Find where the given text appears and provide that cell's center as [x, y] coordinate. 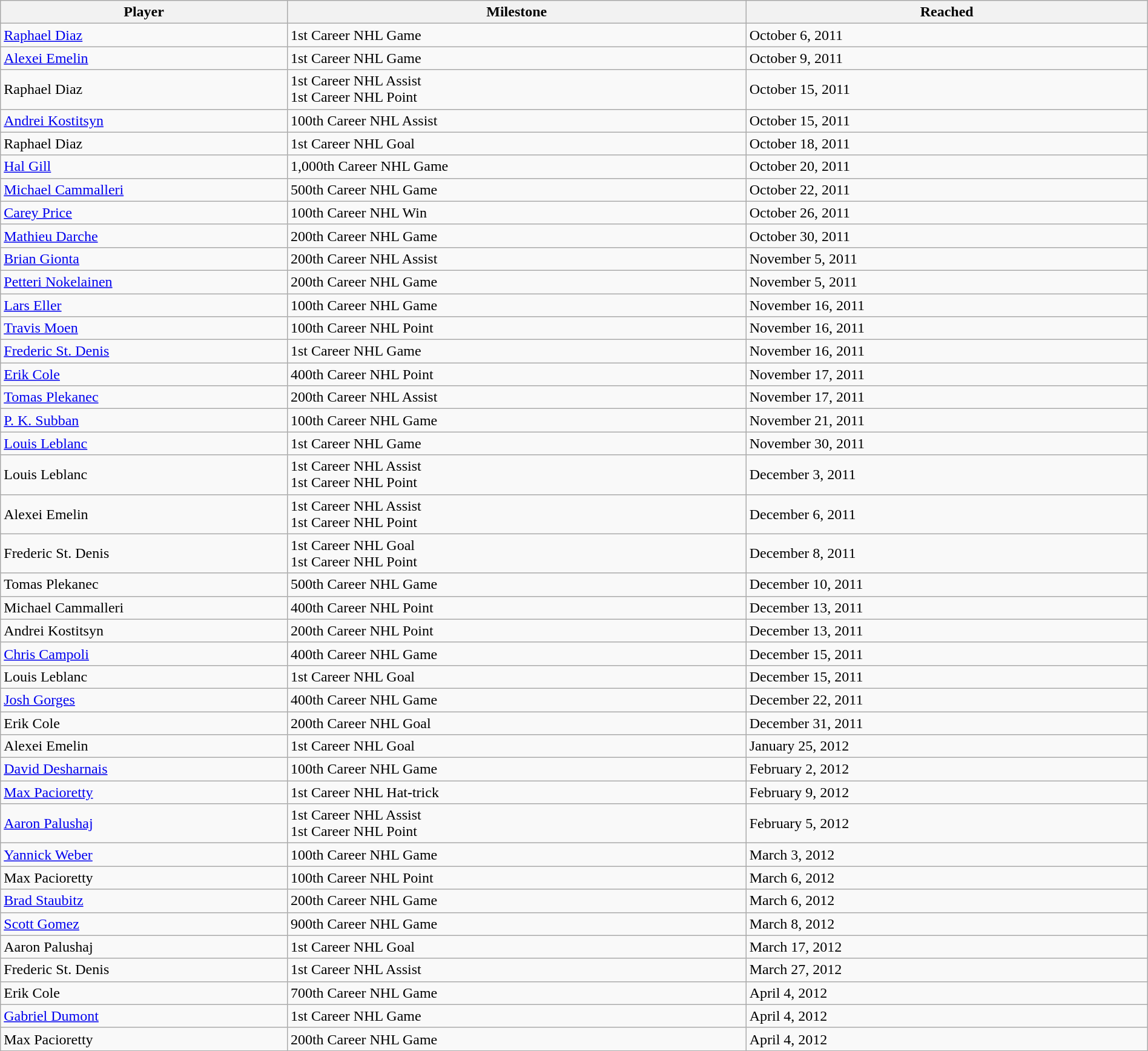
March 27, 2012 [947, 970]
200th Career NHL Goal [516, 723]
P. K. Subban [144, 420]
October 22, 2011 [947, 190]
Reached [947, 12]
Carey Price [144, 213]
November 21, 2011 [947, 420]
October 6, 2011 [947, 35]
March 3, 2012 [947, 855]
December 3, 2011 [947, 475]
Brad Staubitz [144, 901]
700th Career NHL Game [516, 993]
Petteri Nokelainen [144, 282]
900th Career NHL Game [516, 924]
Josh Gorges [144, 700]
1,000th Career NHL Game [516, 167]
December 6, 2011 [947, 514]
Chris Campoli [144, 654]
Travis Moen [144, 328]
October 26, 2011 [947, 213]
Player [144, 12]
December 8, 2011 [947, 554]
1st Career NHL Goal1st Career NHL Point [516, 554]
February 9, 2012 [947, 792]
100th Career NHL Assist [516, 121]
1st Career NHL Assist [516, 970]
October 9, 2011 [947, 58]
Hal Gill [144, 167]
December 31, 2011 [947, 723]
February 2, 2012 [947, 769]
100th Career NHL Win [516, 213]
October 20, 2011 [947, 167]
December 10, 2011 [947, 585]
December 22, 2011 [947, 700]
October 30, 2011 [947, 236]
January 25, 2012 [947, 746]
Brian Gionta [144, 259]
Scott Gomez [144, 924]
200th Career NHL Point [516, 631]
1st Career NHL Hat-trick [516, 792]
Lars Eller [144, 305]
Gabriel Dumont [144, 1016]
November 30, 2011 [947, 443]
Mathieu Darche [144, 236]
October 18, 2011 [947, 144]
David Desharnais [144, 769]
March 8, 2012 [947, 924]
Milestone [516, 12]
March 17, 2012 [947, 947]
February 5, 2012 [947, 824]
Yannick Weber [144, 855]
